For the text-containing cell, return its midpoint in (x, y) coordinate format. 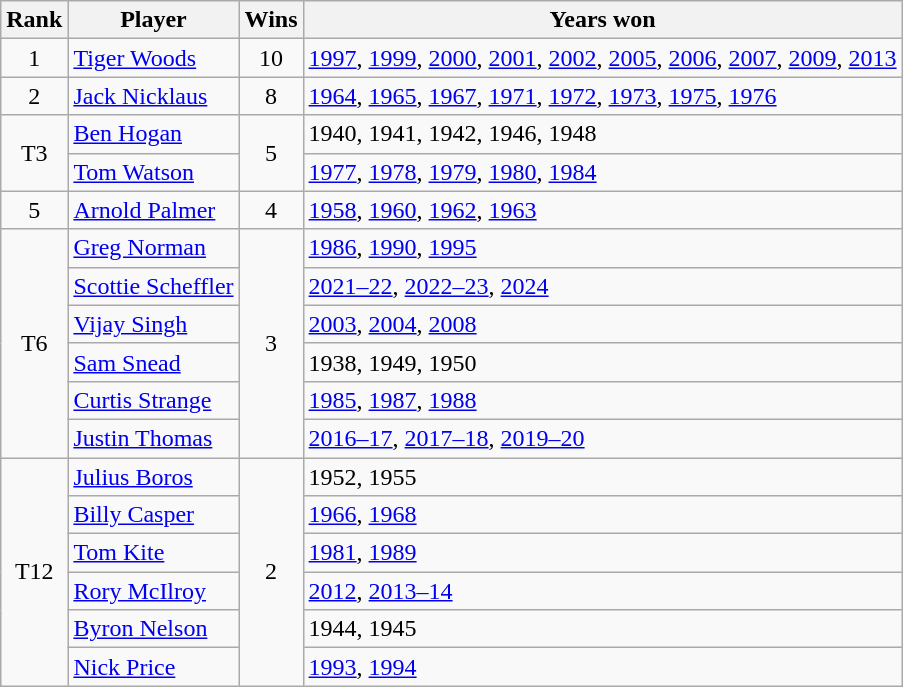
Sam Snead (154, 362)
3 (271, 343)
1997, 1999, 2000, 2001, 2002, 2005, 2006, 2007, 2009, 2013 (602, 58)
1985, 1987, 1988 (602, 400)
1964, 1965, 1967, 1971, 1972, 1973, 1975, 1976 (602, 96)
Arnold Palmer (154, 210)
Years won (602, 20)
2021–22, 2022–23, 2024 (602, 286)
Wins (271, 20)
Vijay Singh (154, 324)
Scottie Scheffler (154, 286)
Nick Price (154, 667)
1981, 1989 (602, 553)
Tom Kite (154, 553)
Billy Casper (154, 515)
Rory McIlroy (154, 591)
10 (271, 58)
8 (271, 96)
1966, 1968 (602, 515)
Byron Nelson (154, 629)
1977, 1978, 1979, 1980, 1984 (602, 172)
2016–17, 2017–18, 2019–20 (602, 438)
T12 (34, 572)
Tiger Woods (154, 58)
1958, 1960, 1962, 1963 (602, 210)
Justin Thomas (154, 438)
Ben Hogan (154, 134)
Curtis Strange (154, 400)
4 (271, 210)
Player (154, 20)
Greg Norman (154, 248)
1986, 1990, 1995 (602, 248)
1938, 1949, 1950 (602, 362)
T3 (34, 153)
1944, 1945 (602, 629)
Rank (34, 20)
1 (34, 58)
2012, 2013–14 (602, 591)
1952, 1955 (602, 477)
Jack Nicklaus (154, 96)
1940, 1941, 1942, 1946, 1948 (602, 134)
Julius Boros (154, 477)
2003, 2004, 2008 (602, 324)
T6 (34, 343)
Tom Watson (154, 172)
1993, 1994 (602, 667)
